From the cell containing the given text, extract its center point as (X, Y) coordinate. 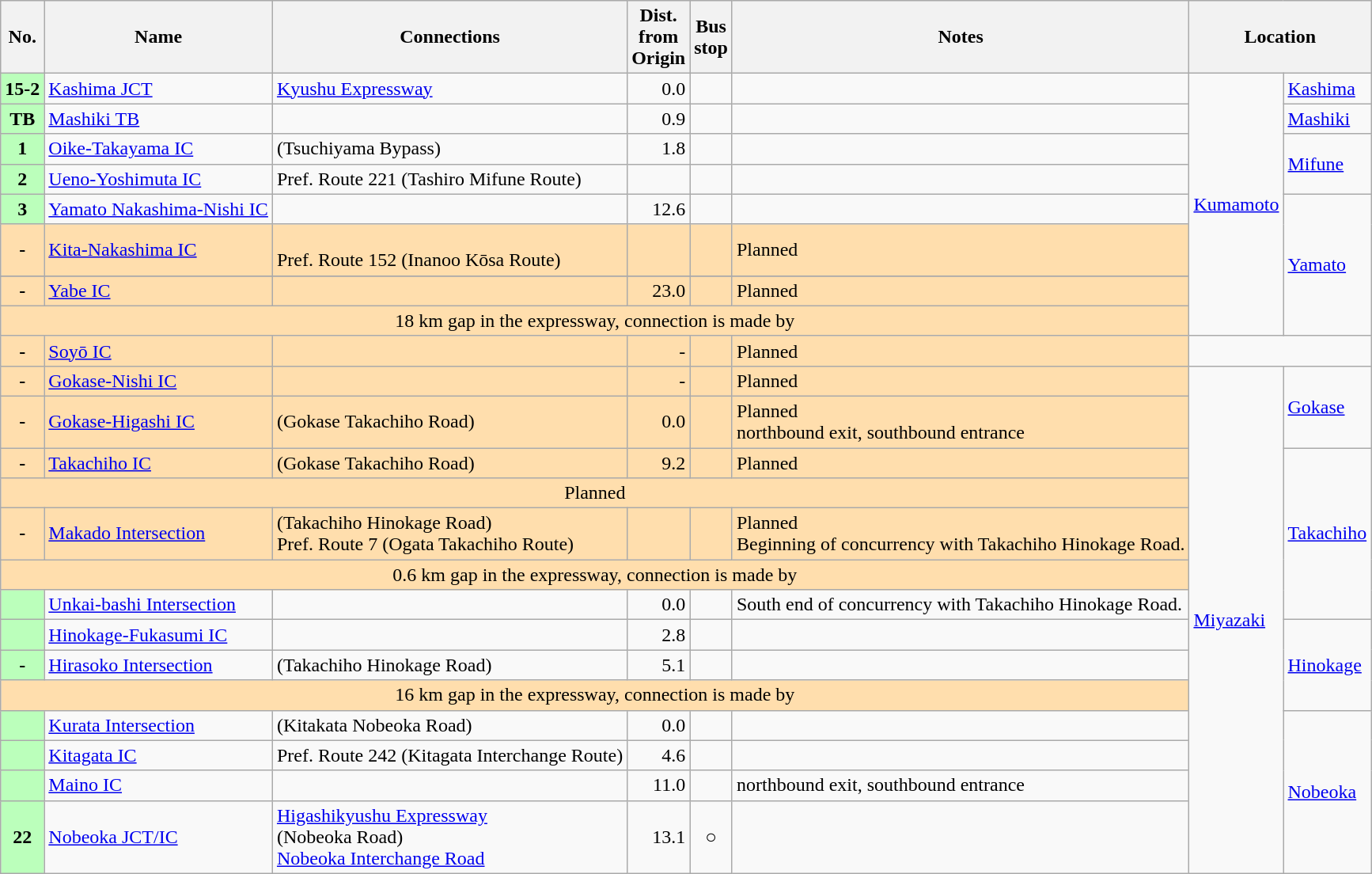
○ (711, 837)
Takachiho (1328, 534)
Kita-Nakashima IC (158, 250)
4.6 (658, 755)
Ueno-Yoshimuta IC (158, 179)
No. (22, 37)
Nobeoka JCT/IC (158, 837)
Mifune (1328, 164)
22 (22, 837)
Location (1280, 37)
Nobeoka (1328, 792)
Mashiki TB (158, 119)
1 (22, 149)
Yabe IC (158, 291)
(Takachiho Hinokage Road) (449, 665)
northbound exit, southbound entrance (961, 785)
Connections (449, 37)
Takachiho IC (158, 463)
Notes (961, 37)
(Tsuchiyama Bypass) (449, 149)
Pref. Route 221 (Tashiro Mifune Route) (449, 179)
Makado Intersection (158, 534)
(Takachiho Hinokage Road)Pref. Route 7 (Ogata Takachiho Route) (449, 534)
3 (22, 209)
0.9 (658, 119)
13.1 (658, 837)
Hinokage (1328, 665)
1.8 (658, 149)
2 (22, 179)
12.6 (658, 209)
15-2 (22, 89)
TB (22, 119)
Kurata Intersection (158, 725)
Mashiki (1328, 119)
5.1 (658, 665)
PlannedBeginning of concurrency with Takachiho Hinokage Road. (961, 534)
2.8 (658, 635)
11.0 (658, 785)
Kumamoto (1236, 205)
Hirasoko Intersection (158, 665)
Maino IC (158, 785)
Kitagata IC (158, 755)
Oike-Takayama IC (158, 149)
0.6 km gap in the expressway, connection is made by (595, 575)
South end of concurrency with Takachiho Hinokage Road. (961, 605)
9.2 (658, 463)
Dist.fromOrigin (658, 37)
Miyazaki (1236, 619)
Higashikyushu Expressway (Nobeoka Road)Nobeoka Interchange Road (449, 837)
Unkai-bashi Intersection (158, 605)
16 km gap in the expressway, connection is made by (595, 695)
23.0 (658, 291)
Gokase (1328, 407)
Name (158, 37)
(Kitakata Nobeoka Road) (449, 725)
Kyushu Expressway (449, 89)
Busstop (711, 37)
Plannednorthbound exit, southbound entrance (961, 421)
Kashima (1328, 89)
18 km gap in the expressway, connection is made by (595, 321)
Soyō IC (158, 351)
Hinokage-Fukasumi IC (158, 635)
Pref. Route 152 (Inanoo Kōsa Route) (449, 250)
Yamato Nakashima-Nishi IC (158, 209)
Yamato (1328, 264)
Kashima JCT (158, 89)
Gokase-Higashi IC (158, 421)
Gokase-Nishi IC (158, 381)
Pref. Route 242 (Kitagata Interchange Route) (449, 755)
